Return [x, y] of the center of cell containing provided text 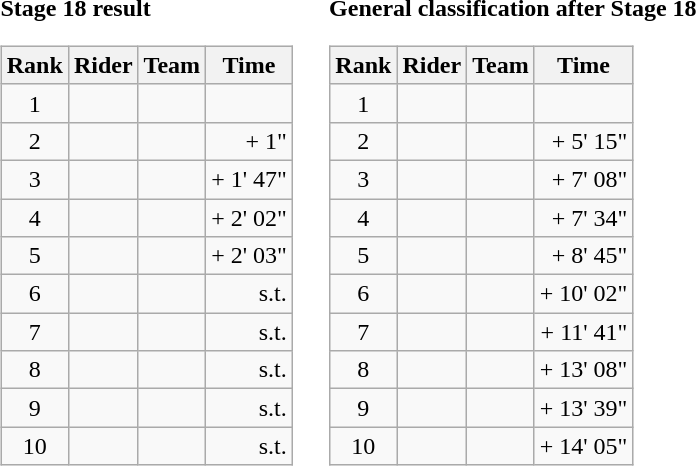
+ 11' 41" [584, 332]
+ 10' 02" [584, 294]
+ 13' 39" [584, 408]
+ 13' 08" [584, 370]
+ 7' 34" [584, 217]
+ 1' 47" [250, 179]
+ 5' 15" [584, 141]
+ 2' 03" [250, 256]
+ 8' 45" [584, 256]
+ 1" [250, 141]
+ 14' 05" [584, 446]
+ 7' 08" [584, 179]
+ 2' 02" [250, 217]
